From the cell containing the given text, extract its center point as [x, y] coordinate. 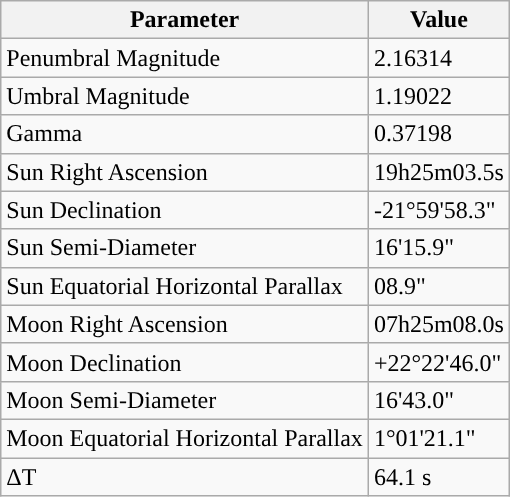
Sun Right Ascension [185, 172]
Moon Declination [185, 362]
16'15.9" [438, 248]
16'43.0" [438, 400]
08.9" [438, 286]
0.37198 [438, 134]
+22°22'46.0" [438, 362]
Moon Right Ascension [185, 324]
Moon Equatorial Horizontal Parallax [185, 438]
Sun Semi-Diameter [185, 248]
Sun Declination [185, 210]
Moon Semi-Diameter [185, 400]
19h25m03.5s [438, 172]
07h25m08.0s [438, 324]
Umbral Magnitude [185, 96]
Value [438, 20]
Parameter [185, 20]
-21°59'58.3" [438, 210]
2.16314 [438, 58]
Sun Equatorial Horizontal Parallax [185, 286]
Penumbral Magnitude [185, 58]
64.1 s [438, 477]
Gamma [185, 134]
ΔT [185, 477]
1.19022 [438, 96]
1°01'21.1" [438, 438]
